Provide the (X, Y) coordinate of the cell's center where the given text is located.  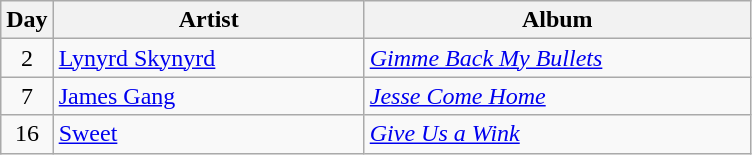
Jesse Come Home (557, 96)
Album (557, 20)
Give Us a Wink (557, 134)
2 (27, 58)
Gimme Back My Bullets (557, 58)
Sweet (208, 134)
Day (27, 20)
James Gang (208, 96)
16 (27, 134)
Lynyrd Skynyrd (208, 58)
7 (27, 96)
Artist (208, 20)
